Find where the given text appears and provide that cell's center as (X, Y) coordinate. 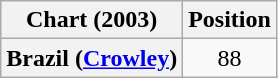
88 (230, 58)
Position (230, 20)
Brazil (Crowley) (92, 58)
Chart (2003) (92, 20)
